From the cell containing the given text, extract its center point as (x, y) coordinate. 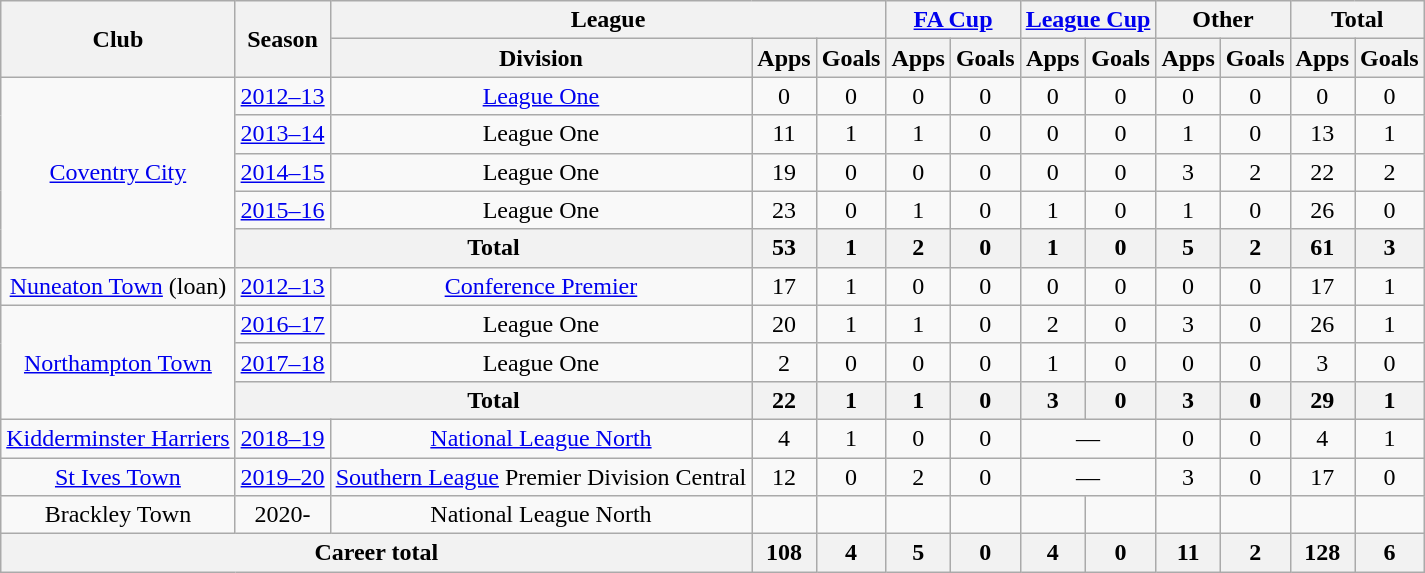
Career total (376, 553)
Other (1223, 20)
St Ives Town (118, 477)
29 (1322, 400)
2013–14 (282, 134)
6 (1389, 553)
108 (784, 553)
Southern League Premier Division Central (541, 477)
20 (784, 324)
23 (784, 210)
Brackley Town (118, 515)
2015–16 (282, 210)
Conference Premier (541, 286)
61 (1322, 248)
Division (541, 58)
2016–17 (282, 324)
FA Cup (953, 20)
13 (1322, 134)
Season (282, 39)
12 (784, 477)
2014–15 (282, 172)
2020- (282, 515)
19 (784, 172)
Northampton Town (118, 362)
League Cup (1088, 20)
128 (1322, 553)
2017–18 (282, 362)
League (608, 20)
Coventry City (118, 172)
Kidderminster Harriers (118, 438)
Club (118, 39)
Nuneaton Town (loan) (118, 286)
2019–20 (282, 477)
53 (784, 248)
2018–19 (282, 438)
